Determine the [x, y] coordinate at the center of the cell enclosing the given text.  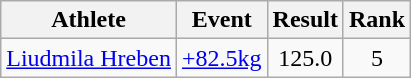
Result [305, 20]
+82.5kg [222, 58]
Liudmila Hreben [89, 58]
Event [222, 20]
5 [376, 58]
Athlete [89, 20]
Rank [376, 20]
125.0 [305, 58]
